Capture the cell that displays the provided text and extract its (X, Y) central coordinate. 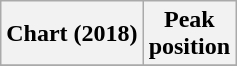
Chart (2018) (72, 34)
Peakposition (189, 34)
